Determine the (X, Y) coordinate at the center of the cell enclosing the given text.  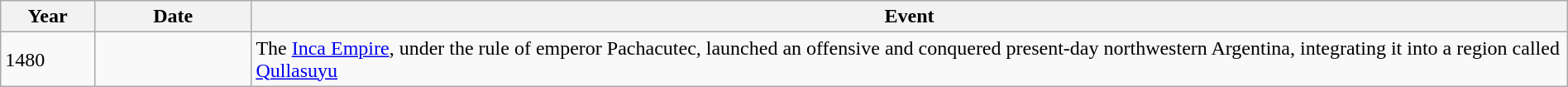
Date (172, 17)
Year (48, 17)
1480 (48, 60)
Event (910, 17)
